Search for the cell housing the specified text and yield its [X, Y] center coordinate. 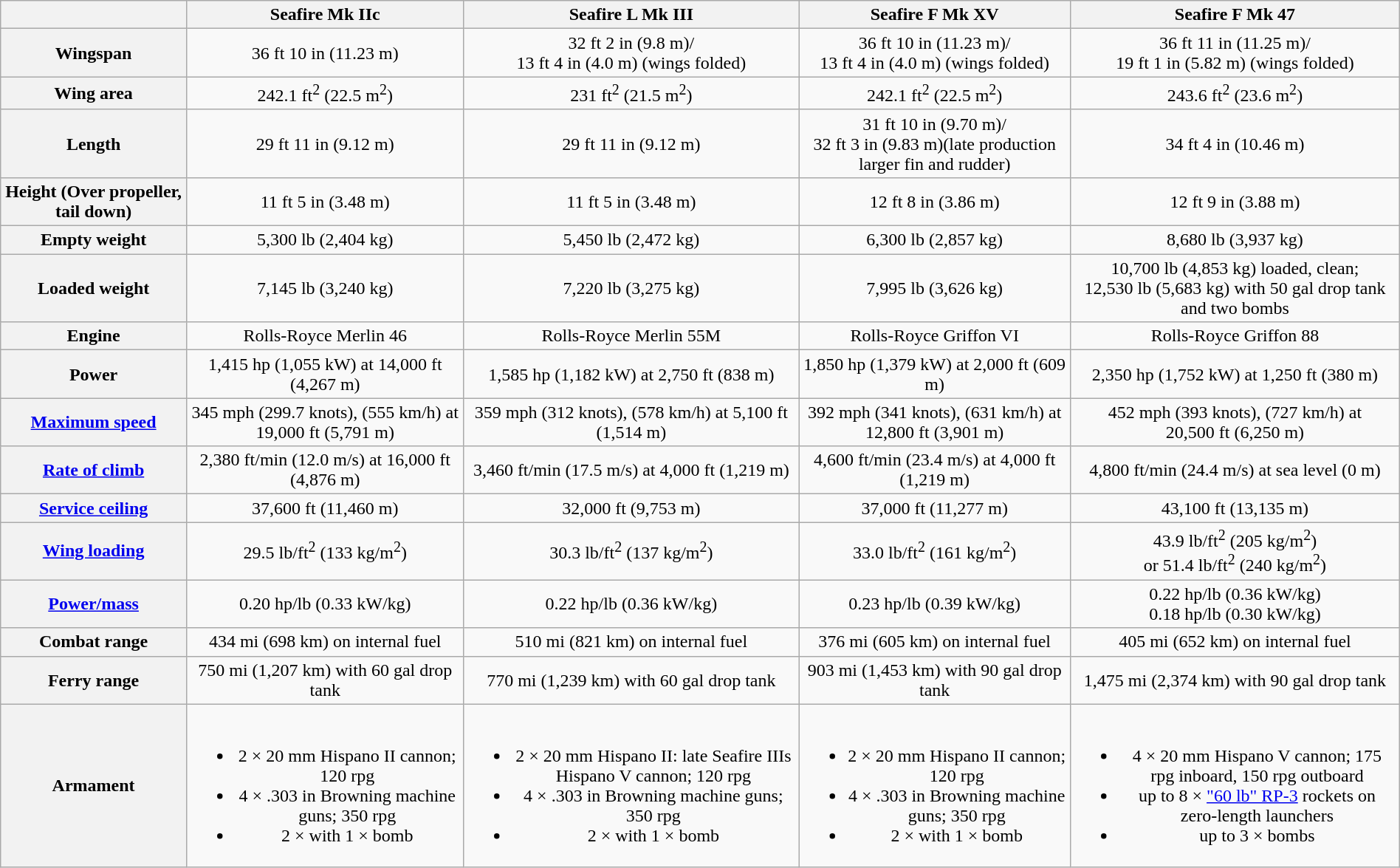
Power [94, 374]
510 mi (821 km) on internal fuel [631, 642]
Seafire Mk IIc [325, 15]
Wingspan [94, 53]
Wing area [94, 93]
1,850 hp (1,379 kW) at 2,000 ft (609 m) [935, 374]
Engine [94, 336]
43.9 lb/ft2 (205 kg/m2)or 51.4 lb/ft2 (240 kg/m2) [1235, 551]
Seafire L Mk III [631, 15]
12 ft 9 in (3.88 m) [1235, 201]
37,000 ft (11,277 m) [935, 508]
1,415 hp (1,055 kW) at 14,000 ft (4,267 m) [325, 374]
36 ft 11 in (11.25 m)/19 ft 1 in (5.82 m) (wings folded) [1235, 53]
770 mi (1,239 km) with 60 gal drop tank [631, 680]
6,300 lb (2,857 kg) [935, 240]
Ferry range [94, 680]
36 ft 10 in (11.23 m) [325, 53]
Armament [94, 786]
Rolls-Royce Griffon VI [935, 336]
5,300 lb (2,404 kg) [325, 240]
Loaded weight [94, 288]
392 mph (341 knots), (631 km/h) at 12,800 ft (3,901 m) [935, 423]
33.0 lb/ft2 (161 kg/m2) [935, 551]
Maximum speed [94, 423]
Empty weight [94, 240]
Wing loading [94, 551]
12 ft 8 in (3.86 m) [935, 201]
0.22 hp/lb (0.36 kW/kg)0.18 hp/lb (0.30 kW/kg) [1235, 604]
2,380 ft/min (12.0 m/s) at 16,000 ft (4,876 m) [325, 470]
32,000 ft (9,753 m) [631, 508]
5,450 lb (2,472 kg) [631, 240]
Length [94, 143]
Service ceiling [94, 508]
Rolls-Royce Merlin 46 [325, 336]
34 ft 4 in (10.46 m) [1235, 143]
0.20 hp/lb (0.33 kW/kg) [325, 604]
7,995 lb (3,626 kg) [935, 288]
2,350 hp (1,752 kW) at 1,250 ft (380 m) [1235, 374]
359 mph (312 knots), (578 km/h) at 5,100 ft (1,514 m) [631, 423]
31 ft 10 in (9.70 m)/32 ft 3 in (9.83 m)(late production larger fin and rudder) [935, 143]
10,700 lb (4,853 kg) loaded, clean;12,530 lb (5,683 kg) with 50 gal drop tank and two bombs [1235, 288]
43,100 ft (13,135 m) [1235, 508]
4,600 ft/min (23.4 m/s) at 4,000 ft (1,219 m) [935, 470]
4,800 ft/min (24.4 m/s) at sea level (0 m) [1235, 470]
36 ft 10 in (11.23 m)/13 ft 4 in (4.0 m) (wings folded) [935, 53]
29.5 lb/ft2 (133 kg/m2) [325, 551]
Power/mass [94, 604]
750 mi (1,207 km) with 60 gal drop tank [325, 680]
1,585 hp (1,182 kW) at 2,750 ft (838 m) [631, 374]
32 ft 2 in (9.8 m)/13 ft 4 in (4.0 m) (wings folded) [631, 53]
376 mi (605 km) on internal fuel [935, 642]
Rate of climb [94, 470]
1,475 mi (2,374 km) with 90 gal drop tank [1235, 680]
Rolls-Royce Merlin 55M [631, 336]
903 mi (1,453 km) with 90 gal drop tank [935, 680]
8,680 lb (3,937 kg) [1235, 240]
405 mi (652 km) on internal fuel [1235, 642]
4 × 20 mm Hispano V cannon; 175 rpg inboard, 150 rpg outboardup to 8 × "60 lb" RP-3 rockets on zero-length launchersup to 3 × bombs [1235, 786]
Rolls-Royce Griffon 88 [1235, 336]
30.3 lb/ft2 (137 kg/m2) [631, 551]
3,460 ft/min (17.5 m/s) at 4,000 ft (1,219 m) [631, 470]
Seafire F Mk XV [935, 15]
Seafire F Mk 47 [1235, 15]
452 mph (393 knots), (727 km/h) at 20,500 ft (6,250 m) [1235, 423]
0.23 hp/lb (0.39 kW/kg) [935, 604]
345 mph (299.7 knots), (555 km/h) at 19,000 ft (5,791 m) [325, 423]
37,600 ft (11,460 m) [325, 508]
231 ft2 (21.5 m2) [631, 93]
243.6 ft2 (23.6 m2) [1235, 93]
Height (Over propeller, tail down) [94, 201]
2 × 20 mm Hispano II: late Seafire IIIs Hispano V cannon; 120 rpg4 × .303 in Browning machine guns; 350 rpg2 × with 1 × bomb [631, 786]
434 mi (698 km) on internal fuel [325, 642]
Combat range [94, 642]
7,220 lb (3,275 kg) [631, 288]
0.22 hp/lb (0.36 kW/kg) [631, 604]
7,145 lb (3,240 kg) [325, 288]
